Locate the cell with the specified text and output its [x, y] center coordinate. 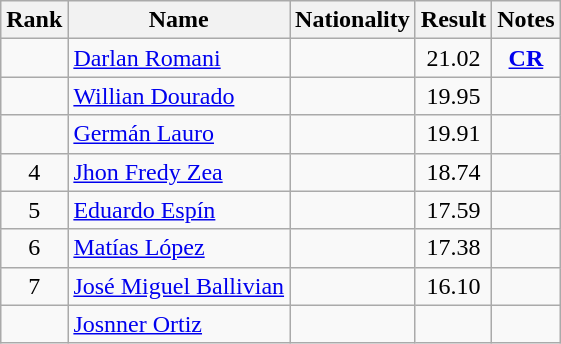
7 [34, 286]
Result [453, 20]
Nationality [353, 20]
Darlan Romani [179, 58]
Eduardo Espín [179, 210]
17.59 [453, 210]
Germán Lauro [179, 134]
4 [34, 172]
16.10 [453, 286]
Josnner Ortiz [179, 324]
Rank [34, 20]
Jhon Fredy Zea [179, 172]
18.74 [453, 172]
Notes [526, 20]
José Miguel Ballivian [179, 286]
21.02 [453, 58]
5 [34, 210]
Name [179, 20]
Matías López [179, 248]
6 [34, 248]
19.91 [453, 134]
19.95 [453, 96]
Willian Dourado [179, 96]
CR [526, 58]
17.38 [453, 248]
